Scan for the cell matching the given text and deliver its [X, Y] coordinate at center. 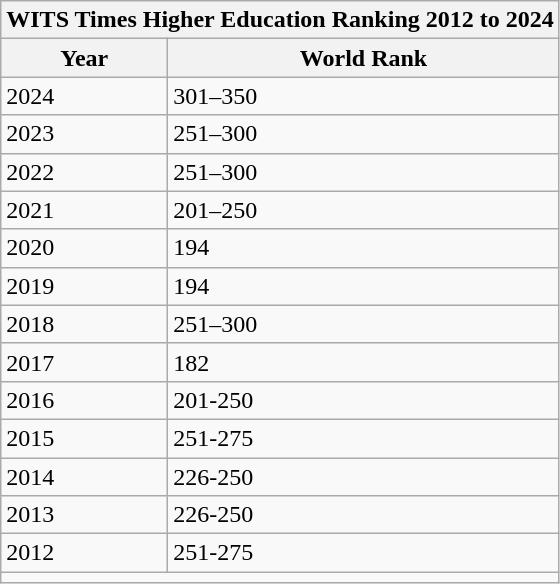
2024 [84, 96]
2017 [84, 362]
Year [84, 58]
301–350 [364, 96]
2019 [84, 286]
2016 [84, 400]
201–250 [364, 210]
WITS Times Higher Education Ranking 2012 to 2024 [280, 20]
2012 [84, 553]
182 [364, 362]
2014 [84, 477]
2020 [84, 248]
2023 [84, 134]
2021 [84, 210]
2013 [84, 515]
World Rank [364, 58]
2022 [84, 172]
201-250 [364, 400]
2015 [84, 438]
2018 [84, 324]
